Identify which cell holds the provided text, then report its (X, Y) central coordinate. 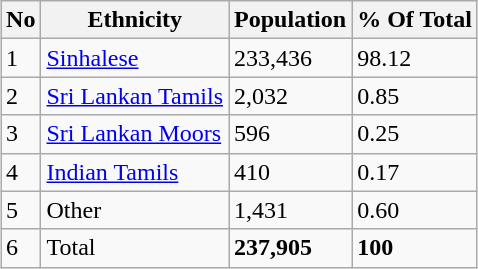
Population (290, 20)
0.25 (415, 134)
Ethnicity (135, 20)
Other (135, 210)
Indian Tamils (135, 172)
3 (21, 134)
6 (21, 248)
237,905 (290, 248)
5 (21, 210)
Total (135, 248)
0.85 (415, 96)
2,032 (290, 96)
No (21, 20)
0.17 (415, 172)
Sinhalese (135, 58)
Sri Lankan Tamils (135, 96)
2 (21, 96)
98.12 (415, 58)
Sri Lankan Moors (135, 134)
596 (290, 134)
100 (415, 248)
4 (21, 172)
1,431 (290, 210)
1 (21, 58)
0.60 (415, 210)
233,436 (290, 58)
410 (290, 172)
% Of Total (415, 20)
